Pinpoint the cell where the given text exists, returning its [X, Y] midpoint coordinate. 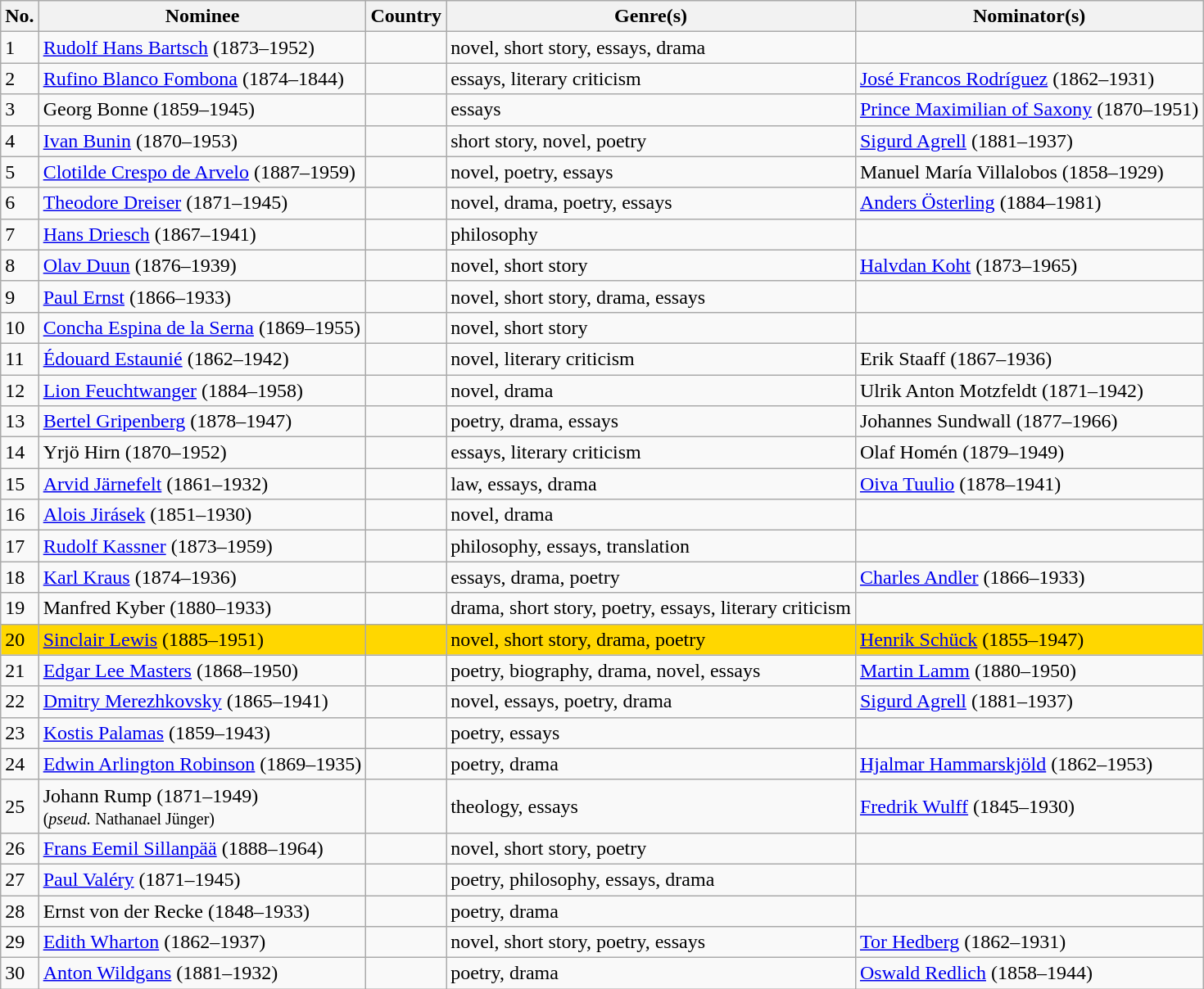
Hans Driesch (1867–1941) [202, 234]
Rudolf Kassner (1873–1959) [202, 546]
28 [20, 911]
22 [20, 702]
Olav Duun (1876–1939) [202, 265]
Prince Maximilian of Saxony (1870–1951) [1029, 110]
20 [20, 639]
Georg Bonne (1859–1945) [202, 110]
17 [20, 546]
short story, novel, poetry [651, 141]
novel, poetry, essays [651, 172]
novel, short story, essays, drama [651, 47]
Ernst von der Recke (1848–1933) [202, 911]
16 [20, 515]
philosophy [651, 234]
Edwin Arlington Robinson (1869–1935) [202, 764]
Oiva Tuulio (1878–1941) [1029, 484]
12 [20, 391]
law, essays, drama [651, 484]
poetry, philosophy, essays, drama [651, 879]
Kostis Palamas (1859–1943) [202, 733]
poetry, biography, drama, novel, essays [651, 671]
Ivan Bunin (1870–1953) [202, 141]
novel, short story, drama, essays [651, 296]
Hjalmar Hammarskjöld (1862–1953) [1029, 764]
Bertel Gripenberg (1878–1947) [202, 422]
Paul Ernst (1866–1933) [202, 296]
No. [20, 16]
poetry, essays [651, 733]
2 [20, 79]
Édouard Estaunié (1862–1942) [202, 359]
27 [20, 879]
drama, short story, poetry, essays, literary criticism [651, 608]
9 [20, 296]
Oswald Redlich (1858–1944) [1029, 973]
José Francos Rodríguez (1862–1931) [1029, 79]
Nominator(s) [1029, 16]
Sinclair Lewis (1885–1951) [202, 639]
Genre(s) [651, 16]
Edith Wharton (1862–1937) [202, 942]
Ulrik Anton Motzfeldt (1871–1942) [1029, 391]
29 [20, 942]
essays [651, 110]
Arvid Järnefelt (1861–1932) [202, 484]
18 [20, 577]
Karl Kraus (1874–1936) [202, 577]
Manuel María Villalobos (1858–1929) [1029, 172]
novel, literary criticism [651, 359]
essays, drama, poetry [651, 577]
1 [20, 47]
Nominee [202, 16]
Alois Jirásek (1851–1930) [202, 515]
Clotilde Crespo de Arvelo (1887–1959) [202, 172]
24 [20, 764]
Dmitry Merezhkovsky (1865–1941) [202, 702]
4 [20, 141]
Rudolf Hans Bartsch (1873–1952) [202, 47]
Henrik Schück (1855–1947) [1029, 639]
25 [20, 806]
novel, short story, poetry, essays [651, 942]
11 [20, 359]
Concha Espina de la Serna (1869–1955) [202, 327]
8 [20, 265]
10 [20, 327]
Johann Rump (1871–1949)(pseud. Nathanael Jünger) [202, 806]
Manfred Kyber (1880–1933) [202, 608]
Country [406, 16]
6 [20, 203]
13 [20, 422]
Halvdan Koht (1873–1965) [1029, 265]
14 [20, 453]
Charles Andler (1866–1933) [1029, 577]
novel, essays, poetry, drama [651, 702]
Frans Eemil Sillanpää (1888–1964) [202, 848]
5 [20, 172]
3 [20, 110]
Olaf Homén (1879–1949) [1029, 453]
30 [20, 973]
novel, short story, poetry [651, 848]
23 [20, 733]
15 [20, 484]
Paul Valéry (1871–1945) [202, 879]
Martin Lamm (1880–1950) [1029, 671]
novel, drama, poetry, essays [651, 203]
7 [20, 234]
Rufino Blanco Fombona (1874–1844) [202, 79]
Edgar Lee Masters (1868–1950) [202, 671]
19 [20, 608]
Fredrik Wulff (1845–1930) [1029, 806]
poetry, drama, essays [651, 422]
Theodore Dreiser (1871–1945) [202, 203]
Anders Österling (1884–1981) [1029, 203]
Johannes Sundwall (1877–1966) [1029, 422]
Erik Staaff (1867–1936) [1029, 359]
theology, essays [651, 806]
21 [20, 671]
Yrjö Hirn (1870–1952) [202, 453]
26 [20, 848]
novel, short story, drama, poetry [651, 639]
philosophy, essays, translation [651, 546]
Lion Feuchtwanger (1884–1958) [202, 391]
Anton Wildgans (1881–1932) [202, 973]
Tor Hedberg (1862–1931) [1029, 942]
